Detect which cell encompasses the target text, then output its (X, Y) center coordinate. 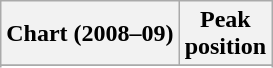
Chart (2008–09) (90, 34)
Peakposition (225, 34)
